Capture the cell that displays the provided text and extract its (X, Y) central coordinate. 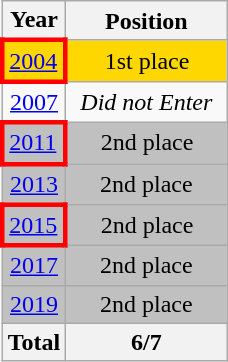
2015 (34, 226)
2013 (34, 184)
Position (146, 21)
Total (34, 342)
1st place (146, 60)
2007 (34, 102)
Year (34, 21)
2011 (34, 142)
2019 (34, 304)
Did not Enter (146, 102)
2017 (34, 266)
2004 (34, 60)
6/7 (146, 342)
